Capture the cell that displays the provided text and extract its [x, y] central coordinate. 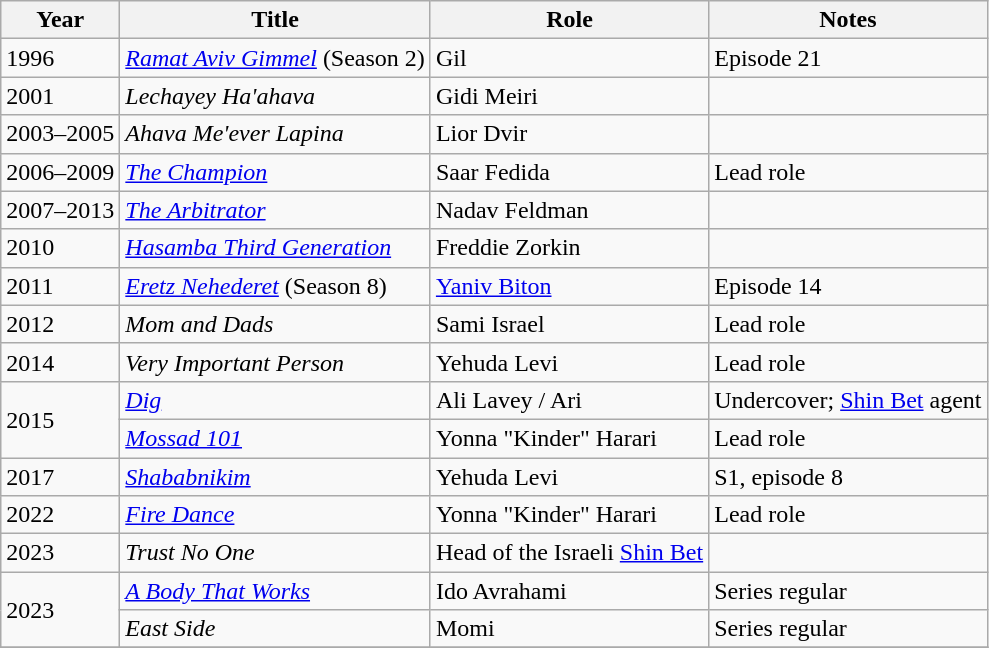
1996 [60, 58]
2010 [60, 248]
East Side [276, 629]
Episode 21 [848, 58]
Ido Avrahami [569, 591]
Momi [569, 629]
A Body That Works [276, 591]
Episode 14 [848, 286]
Very Important Person [276, 362]
Head of the Israeli Shin Bet [569, 553]
Undercover; Shin Bet agent [848, 400]
Fire Dance [276, 515]
Sami Israel [569, 324]
The Champion [276, 172]
2007–2013 [60, 210]
Mom and Dads [276, 324]
Freddie Zorkin [569, 248]
2006–2009 [60, 172]
Ramat Aviv Gimmel (Season 2) [276, 58]
Yaniv Biton [569, 286]
Year [60, 20]
2014 [60, 362]
Mossad 101 [276, 438]
Ahava Me'ever Lapina [276, 134]
Eretz Nehederet (Season 8) [276, 286]
Gidi Meiri [569, 96]
Title [276, 20]
2012 [60, 324]
2001 [60, 96]
2015 [60, 419]
2022 [60, 515]
The Arbitrator [276, 210]
Ali Lavey / Ari [569, 400]
Saar Fedida [569, 172]
Dig [276, 400]
Role [569, 20]
Trust No One [276, 553]
Lechayey Ha'ahava [276, 96]
2003–2005 [60, 134]
S1, episode 8 [848, 477]
Notes [848, 20]
2011 [60, 286]
Gil [569, 58]
Shababnikim [276, 477]
Lior Dvir [569, 134]
Hasamba Third Generation [276, 248]
2017 [60, 477]
Nadav Feldman [569, 210]
